Output the (X, Y) coordinate of the center of the cell containing the given text.  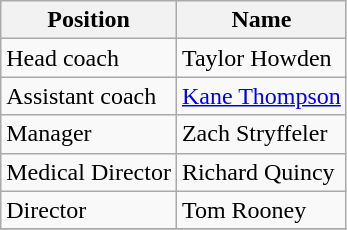
Assistant coach (89, 96)
Zach Stryffeler (261, 134)
Manager (89, 134)
Taylor Howden (261, 58)
Head coach (89, 58)
Tom Rooney (261, 210)
Name (261, 20)
Director (89, 210)
Medical Director (89, 172)
Position (89, 20)
Richard Quincy (261, 172)
Kane Thompson (261, 96)
